Pinpoint the cell where the given text exists, returning its [x, y] midpoint coordinate. 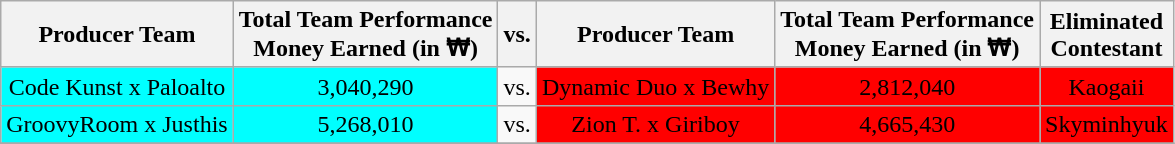
Skyminhyuk [1107, 124]
Dynamic Duo x Bewhy [655, 86]
Kaogaii [1107, 86]
Zion T. x Giriboy [655, 124]
EliminatedContestant [1107, 34]
Code Kunst x Paloalto [117, 86]
5,268,010 [366, 124]
4,665,430 [908, 124]
GroovyRoom x Justhis [117, 124]
2,812,040 [908, 86]
3,040,290 [366, 86]
